Locate the cell with the specified text and output its (X, Y) center coordinate. 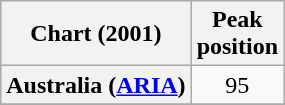
Peakposition (237, 34)
95 (237, 85)
Australia (ARIA) (96, 85)
Chart (2001) (96, 34)
